For the text-containing cell, return its midpoint in (x, y) coordinate format. 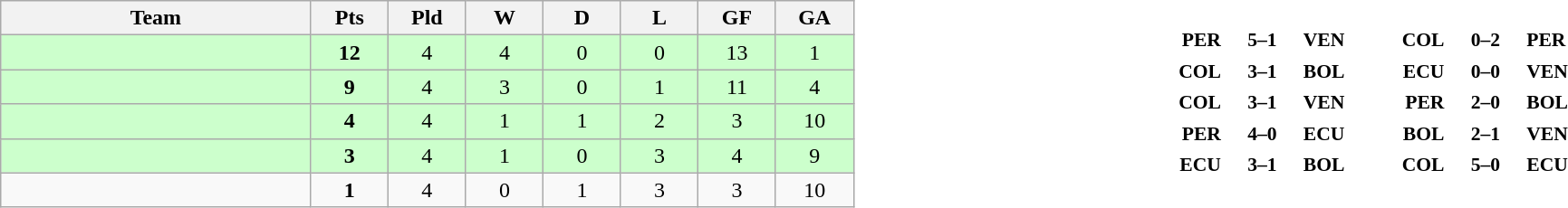
2–1 (1486, 134)
13 (737, 52)
2–0 (1486, 103)
W (505, 18)
11 (737, 87)
Team (156, 18)
5–0 (1486, 165)
Pts (350, 18)
0–2 (1486, 41)
4–0 (1263, 134)
GA (814, 18)
D (582, 18)
Pld (428, 18)
12 (350, 52)
2 (659, 121)
L (659, 18)
5–1 (1263, 41)
GF (737, 18)
0–0 (1486, 71)
